Locate the cell with the specified text and output its [x, y] center coordinate. 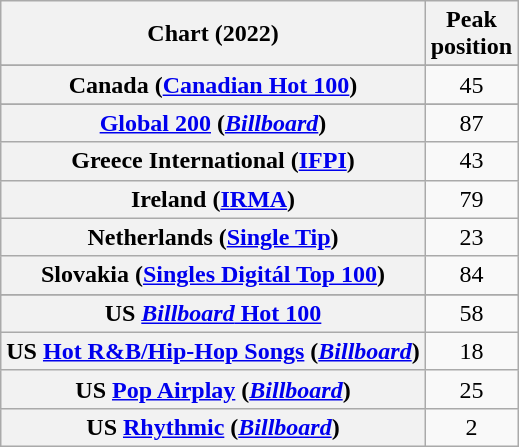
US Billboard Hot 100 [213, 313]
25 [471, 389]
23 [471, 237]
58 [471, 313]
Netherlands (Single Tip) [213, 237]
87 [471, 123]
US Pop Airplay (Billboard) [213, 389]
45 [471, 85]
Global 200 (Billboard) [213, 123]
US Rhythmic (Billboard) [213, 427]
79 [471, 199]
2 [471, 427]
Greece International (IFPI) [213, 161]
Peakposition [471, 34]
Canada (Canadian Hot 100) [213, 85]
Slovakia (Singles Digitál Top 100) [213, 275]
43 [471, 161]
18 [471, 351]
Ireland (IRMA) [213, 199]
US Hot R&B/Hip-Hop Songs (Billboard) [213, 351]
84 [471, 275]
Chart (2022) [213, 34]
